Output the (X, Y) coordinate of the center of the cell containing the given text.  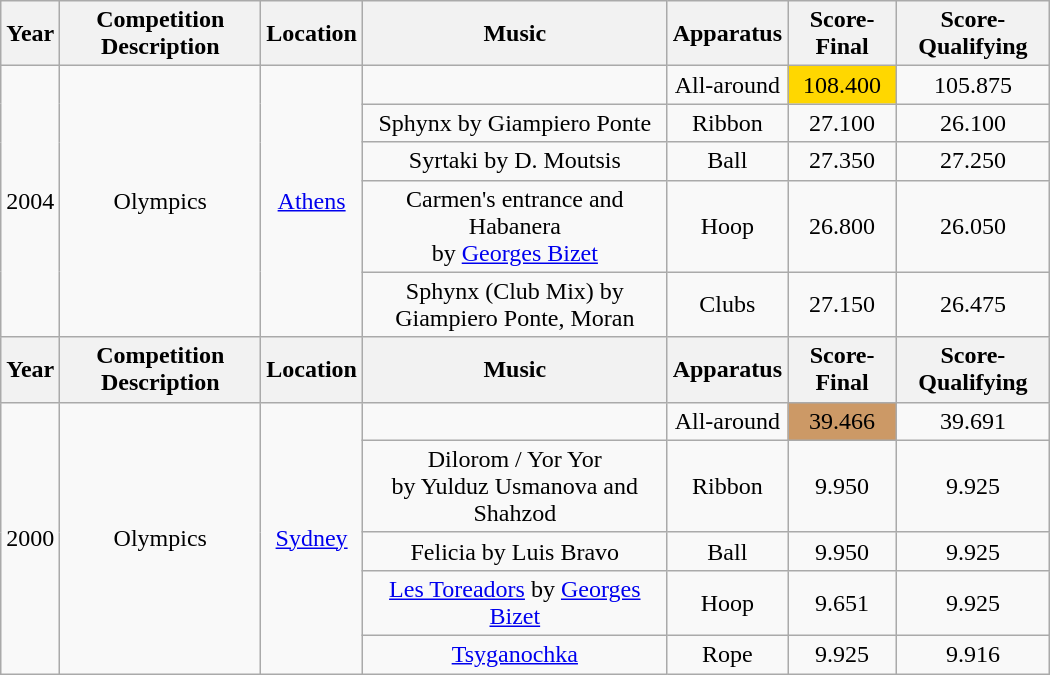
2000 (30, 538)
27.150 (842, 304)
26.100 (974, 123)
Carmen's entrance and Habanera by Georges Bizet (514, 226)
105.875 (974, 85)
Dilorom / Yor Yor by Yulduz Usmanova and Shahzod (514, 486)
Syrtaki by D. Moutsis (514, 161)
Sydney (312, 538)
27.100 (842, 123)
Rope (727, 654)
27.250 (974, 161)
Tsyganochka (514, 654)
Sphynx (Club Mix) by Giampiero Ponte, Moran (514, 304)
108.400 (842, 85)
26.475 (974, 304)
9.916 (974, 654)
2004 (30, 202)
26.800 (842, 226)
Clubs (727, 304)
Felicia by Luis Bravo (514, 551)
39.466 (842, 421)
Sphynx by Giampiero Ponte (514, 123)
Athens (312, 202)
27.350 (842, 161)
39.691 (974, 421)
Les Toreadors by Georges Bizet (514, 602)
26.050 (974, 226)
9.651 (842, 602)
